Pinpoint the cell where the given text exists, returning its (x, y) midpoint coordinate. 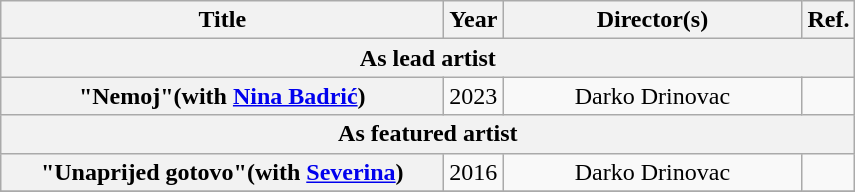
Year (474, 20)
As lead artist (428, 58)
2016 (474, 172)
Title (222, 20)
Director(s) (652, 20)
2023 (474, 96)
Ref. (828, 20)
"Unaprijed gotovo"(with Severina) (222, 172)
"Nemoj"(with Nina Badrić) (222, 96)
As featured artist (428, 134)
